From the cell containing the given text, extract its center point as [X, Y] coordinate. 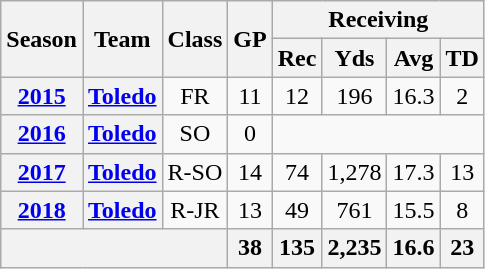
2017 [42, 172]
2016 [42, 134]
2 [462, 96]
15.5 [414, 210]
196 [354, 96]
74 [297, 172]
Receiving [378, 20]
FR [195, 96]
2018 [42, 210]
R-SO [195, 172]
Avg [414, 58]
14 [250, 172]
16.6 [414, 248]
16.3 [414, 96]
11 [250, 96]
Rec [297, 58]
GP [250, 39]
2015 [42, 96]
Class [195, 39]
SO [195, 134]
17.3 [414, 172]
135 [297, 248]
2,235 [354, 248]
1,278 [354, 172]
761 [354, 210]
0 [250, 134]
38 [250, 248]
Yds [354, 58]
12 [297, 96]
Team [122, 39]
8 [462, 210]
TD [462, 58]
23 [462, 248]
Season [42, 39]
49 [297, 210]
R-JR [195, 210]
